Capture the cell that displays the provided text and extract its [x, y] central coordinate. 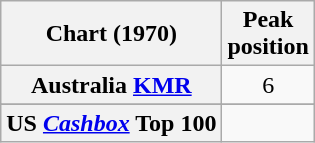
Peakposition [268, 34]
Australia KMR [112, 85]
Chart (1970) [112, 34]
US Cashbox Top 100 [112, 123]
6 [268, 85]
